Return [x, y] of the center of cell containing provided text 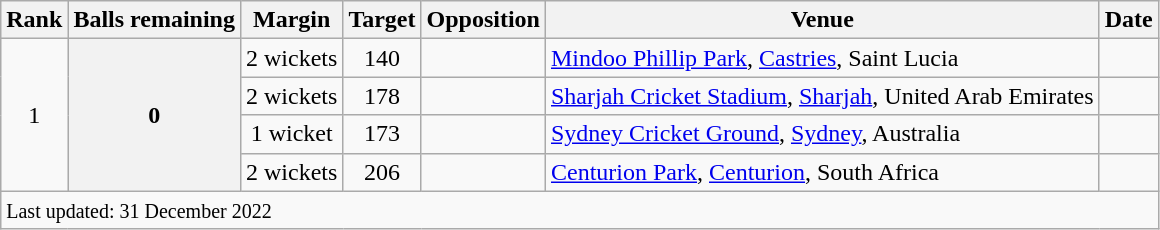
Margin [291, 20]
Venue [822, 20]
Rank [34, 20]
Last updated: 31 December 2022 [580, 210]
Target [382, 20]
140 [382, 58]
Centurion Park, Centurion, South Africa [822, 172]
Date [1128, 20]
Opposition [483, 20]
Mindoo Phillip Park, Castries, Saint Lucia [822, 58]
178 [382, 96]
1 wicket [291, 134]
173 [382, 134]
1 [34, 115]
Sydney Cricket Ground, Sydney, Australia [822, 134]
Balls remaining [154, 20]
206 [382, 172]
Sharjah Cricket Stadium, Sharjah, United Arab Emirates [822, 96]
0 [154, 115]
